Output the (X, Y) coordinate of the center of the cell containing the given text.  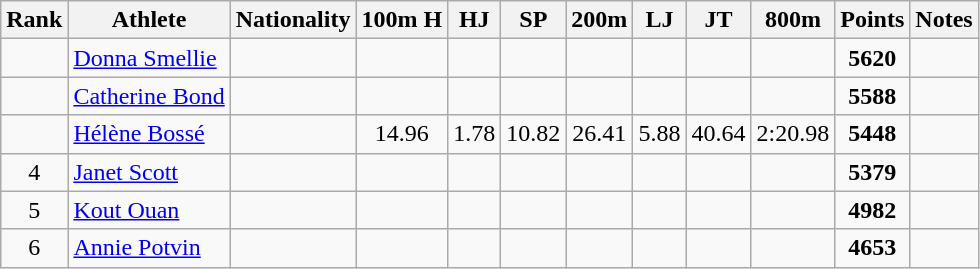
LJ (660, 20)
4653 (872, 248)
5588 (872, 96)
4982 (872, 210)
14.96 (402, 134)
Nationality (293, 20)
SP (534, 20)
1.78 (474, 134)
Catherine Bond (149, 96)
26.41 (600, 134)
4 (34, 172)
Notes (944, 20)
5 (34, 210)
Hélène Bossé (149, 134)
5620 (872, 58)
5.88 (660, 134)
5379 (872, 172)
JT (718, 20)
100m H (402, 20)
Janet Scott (149, 172)
6 (34, 248)
2:20.98 (793, 134)
40.64 (718, 134)
800m (793, 20)
5448 (872, 134)
Donna Smellie (149, 58)
Athlete (149, 20)
200m (600, 20)
10.82 (534, 134)
HJ (474, 20)
Annie Potvin (149, 248)
Points (872, 20)
Kout Ouan (149, 210)
Rank (34, 20)
